Determine the (x, y) coordinate at the center of the cell enclosing the given text.  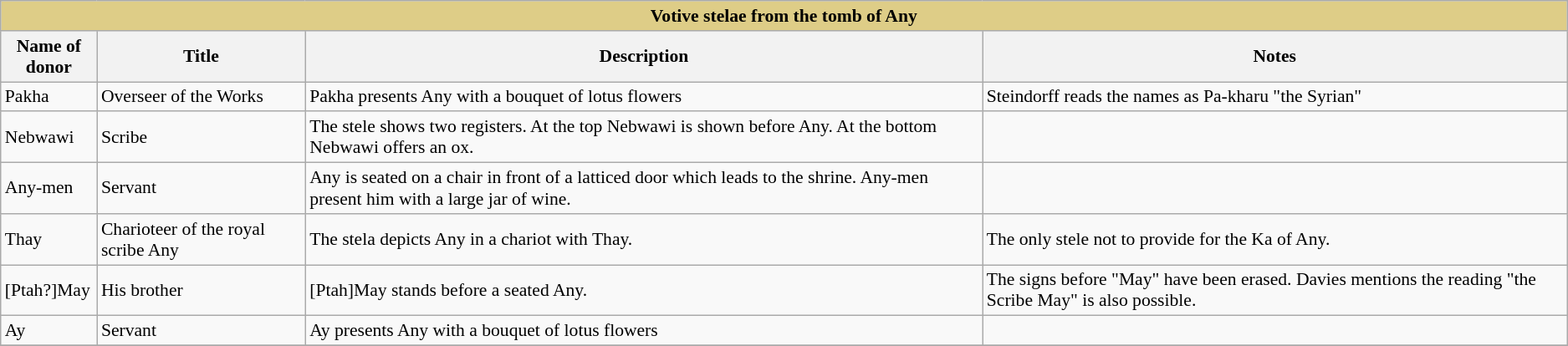
Name of donor (49, 57)
Description (644, 57)
Any is seated on a chair in front of a latticed door which leads to the shrine. Any-men present him with a large jar of wine. (644, 189)
His brother (201, 291)
The only stele not to provide for the Ka of Any. (1274, 239)
Scribe (201, 137)
Title (201, 57)
The stela depicts Any in a chariot with Thay. (644, 239)
Steindorff reads the names as Pa-kharu "the Syrian" (1274, 97)
Thay (49, 239)
Nebwawi (49, 137)
Notes (1274, 57)
Ay presents Any with a bouquet of lotus flowers (644, 331)
Ay (49, 331)
Pakha (49, 97)
[Ptah?]May (49, 291)
The stele shows two registers. At the top Nebwawi is shown before Any. At the bottom Nebwawi offers an ox. (644, 137)
Pakha presents Any with a bouquet of lotus flowers (644, 97)
Overseer of the Works (201, 97)
Any-men (49, 189)
Charioteer of the royal scribe Any (201, 239)
Votive stelae from the tomb of Any (784, 16)
[Ptah]May stands before a seated Any. (644, 291)
The signs before "May" have been erased. Davies mentions the reading "the Scribe May" is also possible. (1274, 291)
